Capture the cell that displays the provided text and extract its [X, Y] central coordinate. 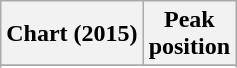
Peakposition [189, 34]
Chart (2015) [72, 34]
